Pinpoint the cell where the given text exists, returning its [x, y] midpoint coordinate. 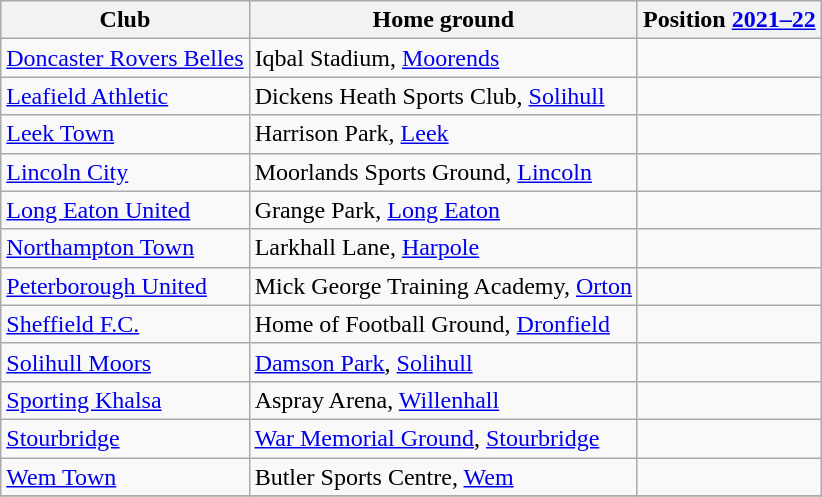
Club [125, 20]
Aspray Arena, Willenhall [443, 400]
War Memorial Ground, Stourbridge [443, 438]
Damson Park, Solihull [443, 362]
Stourbridge [125, 438]
Wem Town [125, 477]
Northampton Town [125, 248]
Solihull Moors [125, 362]
Peterborough United [125, 286]
Grange Park, Long Eaton [443, 210]
Sheffield F.C. [125, 324]
Lincoln City [125, 172]
Sporting Khalsa [125, 400]
Home ground [443, 20]
Leek Town [125, 134]
Dickens Heath Sports Club, Solihull [443, 96]
Mick George Training Academy, Orton [443, 286]
Iqbal Stadium, Moorends [443, 58]
Long Eaton United [125, 210]
Harrison Park, Leek [443, 134]
Butler Sports Centre, Wem [443, 477]
Doncaster Rovers Belles [125, 58]
Larkhall Lane, Harpole [443, 248]
Moorlands Sports Ground, Lincoln [443, 172]
Home of Football Ground, Dronfield [443, 324]
Leafield Athletic [125, 96]
Position 2021–22 [729, 20]
